Output the (x, y) coordinate of the center of the cell containing the given text.  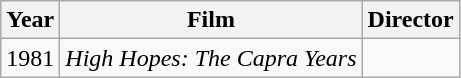
Director (410, 20)
Film (211, 20)
Year (30, 20)
1981 (30, 58)
High Hopes: The Capra Years (211, 58)
